Detect which cell encompasses the target text, then output its [X, Y] center coordinate. 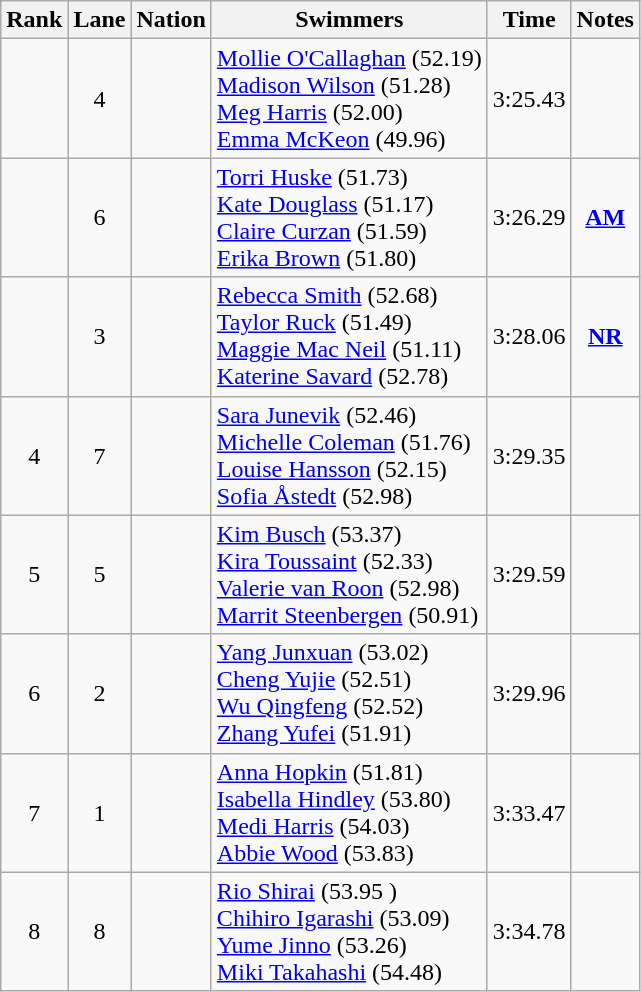
Anna Hopkin (51.81)Isabella Hindley (53.80)Medi Harris (54.03)Abbie Wood (53.83) [349, 812]
AM [605, 218]
3 [100, 336]
Notes [605, 20]
Torri Huske (51.73)Kate Douglass (51.17)Claire Curzan (51.59)Erika Brown (51.80) [349, 218]
3:34.78 [529, 932]
Lane [100, 20]
Time [529, 20]
3:29.35 [529, 456]
3:25.43 [529, 98]
Swimmers [349, 20]
3:33.47 [529, 812]
3:26.29 [529, 218]
Rebecca Smith (52.68)Taylor Ruck (51.49)Maggie Mac Neil (51.11)Katerine Savard (52.78) [349, 336]
2 [100, 694]
Kim Busch (53.37)Kira Toussaint (52.33)Valerie van Roon (52.98)Marrit Steenbergen (50.91) [349, 574]
3:28.06 [529, 336]
1 [100, 812]
Sara Junevik (52.46)Michelle Coleman (51.76)Louise Hansson (52.15)Sofia Åstedt (52.98) [349, 456]
Rank [34, 20]
Yang Junxuan (53.02)Cheng Yujie (52.51)Wu Qingfeng (52.52)Zhang Yufei (51.91) [349, 694]
Rio Shirai (53.95 )Chihiro Igarashi (53.09)Yume Jinno (53.26)Miki Takahashi (54.48) [349, 932]
NR [605, 336]
3:29.59 [529, 574]
Mollie O'Callaghan (52.19)Madison Wilson (51.28)Meg Harris (52.00)Emma McKeon (49.96) [349, 98]
3:29.96 [529, 694]
Nation [171, 20]
